From the cell containing the given text, extract its center point as [x, y] coordinate. 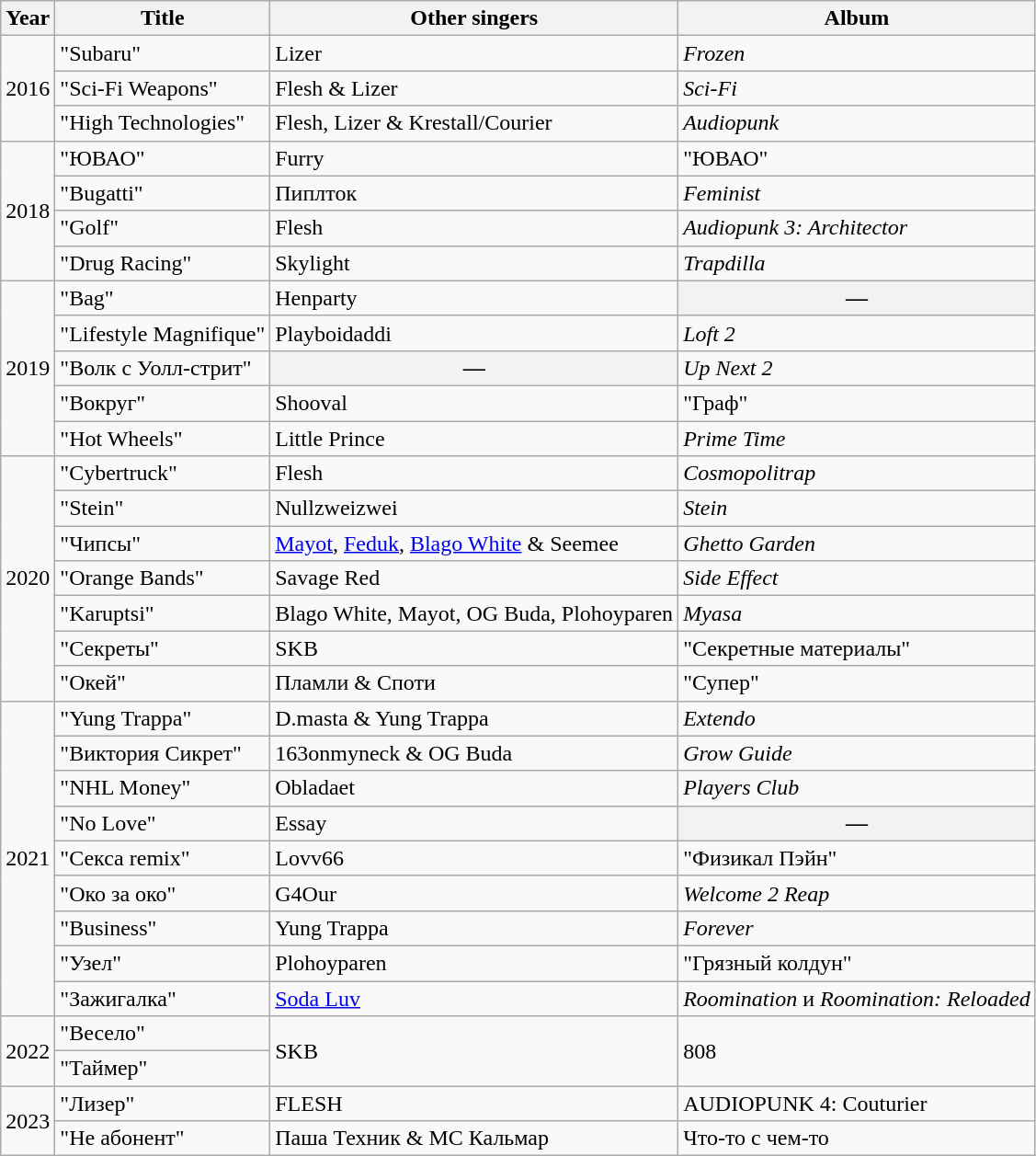
Plohoyparen [474, 963]
"Вокруг" [163, 403]
Henparty [474, 298]
"Orange Bands" [163, 578]
"Супер" [857, 683]
Audiopunk [857, 123]
Obladaet [474, 788]
"Зажигалка" [163, 998]
"Секса remix" [163, 858]
Playboidaddi [474, 333]
Title [163, 18]
2019 [28, 368]
Little Prince [474, 439]
Yung Trappa [474, 928]
163onmyneck & OG Buda [474, 753]
Forever [857, 928]
AUDIOPUNK 4: Couturier [857, 1104]
"Око за око" [163, 893]
Side Effect [857, 578]
"Cybertruck" [163, 474]
"Не абонент" [163, 1139]
Lizer [474, 53]
Blago White, Mayot, OG Buda, Plohoyparen [474, 613]
"Таймер" [163, 1069]
Extendo [857, 718]
Flesh & Lizer [474, 88]
"No Love" [163, 823]
"High Technologies" [163, 123]
Welcome 2 Reap [857, 893]
Year [28, 18]
Album [857, 18]
Loft 2 [857, 333]
Flesh, Lizer & Krestall/Courier [474, 123]
D.masta & Yung Trappa [474, 718]
G4Our [474, 893]
2022 [28, 1051]
Skylight [474, 263]
"Грязный колдун" [857, 963]
"Лизер" [163, 1104]
"Hot Wheels" [163, 439]
Nullzweizwei [474, 509]
"Чипсы" [163, 544]
"Узел" [163, 963]
"Секретные материалы" [857, 648]
Other singers [474, 18]
Essay [474, 823]
"Граф" [857, 403]
Пиплток [474, 193]
Mayot, Feduk, Blago White & Seemee [474, 544]
"Окей" [163, 683]
Up Next 2 [857, 368]
808 [857, 1051]
"Волк с Уолл-стрит" [163, 368]
"Subaru" [163, 53]
Trapdilla [857, 263]
Frozen [857, 53]
Furry [474, 158]
"Sci-Fi Weapons" [163, 88]
"Business" [163, 928]
Grow Guide [857, 753]
"Физикал Пэйн" [857, 858]
"Весело" [163, 1034]
"Bag" [163, 298]
"Lifestyle Magnifique" [163, 333]
Myasa [857, 613]
Audiopunk 3: Architector [857, 228]
"Yung Trappa" [163, 718]
"Drug Racing" [163, 263]
2020 [28, 578]
Sci-Fi [857, 88]
2018 [28, 211]
"Karuptsi" [163, 613]
Roomination и Roomination: Reloaded [857, 998]
2023 [28, 1121]
Паша Техник & МС Кальмар [474, 1139]
"Stein" [163, 509]
"Golf" [163, 228]
Feminist [857, 193]
"Секреты" [163, 648]
Что-то с чем-то [857, 1139]
Stein [857, 509]
Ghetto Garden [857, 544]
"Виктория Сикрет" [163, 753]
2021 [28, 859]
Пламли & Споти [474, 683]
Soda Luv [474, 998]
Savage Red [474, 578]
"Bugatti" [163, 193]
Cosmopolitrap [857, 474]
FLESH [474, 1104]
Players Club [857, 788]
Shooval [474, 403]
"NHL Money" [163, 788]
Prime Time [857, 439]
Lovv66 [474, 858]
2016 [28, 88]
